Capture the cell that displays the provided text and extract its [X, Y] central coordinate. 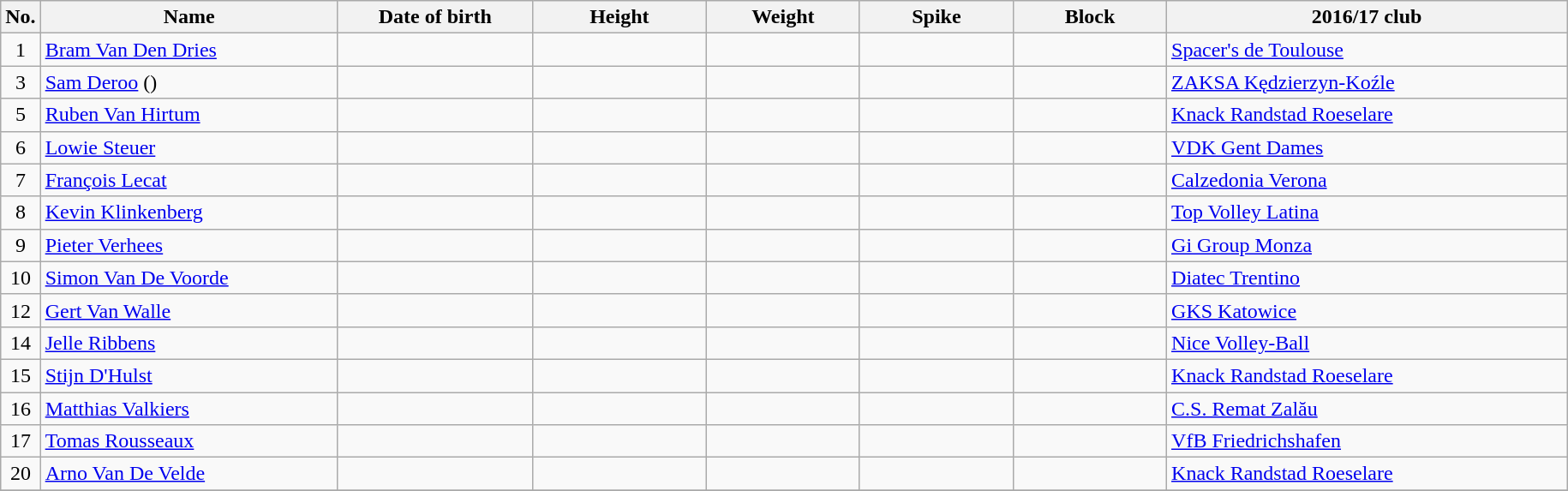
Height [619, 17]
Stijn D'Hulst [189, 375]
Name [189, 17]
ZAKSA Kędzierzyn-Koźle [1368, 82]
9 [21, 245]
Weight [783, 17]
6 [21, 147]
Spacer's de Toulouse [1368, 50]
Kevin Klinkenberg [189, 213]
15 [21, 375]
Diatec Trentino [1368, 278]
Top Volley Latina [1368, 213]
Calzedonia Verona [1368, 180]
Simon Van De Voorde [189, 278]
2016/17 club [1368, 17]
5 [21, 115]
Gert Van Walle [189, 310]
16 [21, 409]
Gi Group Monza [1368, 245]
1 [21, 50]
Sam Deroo () [189, 82]
GKS Katowice [1368, 310]
12 [21, 310]
Lowie Steuer [189, 147]
C.S. Remat Zalău [1368, 409]
Nice Volley-Ball [1368, 343]
Ruben Van Hirtum [189, 115]
VfB Friedrichshafen [1368, 441]
Block [1090, 17]
François Lecat [189, 180]
Spike [936, 17]
VDK Gent Dames [1368, 147]
Date of birth [435, 17]
Jelle Ribbens [189, 343]
Bram Van Den Dries [189, 50]
No. [21, 17]
3 [21, 82]
Tomas Rousseaux [189, 441]
8 [21, 213]
17 [21, 441]
Pieter Verhees [189, 245]
Matthias Valkiers [189, 409]
Arno Van De Velde [189, 474]
10 [21, 278]
20 [21, 474]
14 [21, 343]
7 [21, 180]
